Extract the (X, Y) coordinate from the center of the cell holding the provided text.  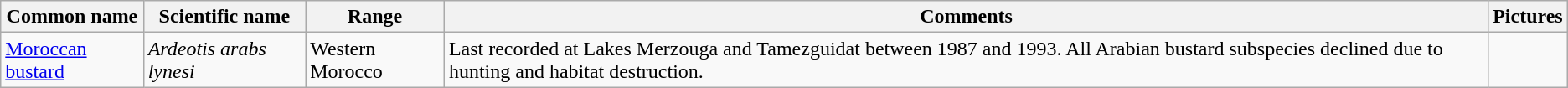
Western Morocco (375, 60)
Comments (966, 17)
Scientific name (224, 17)
Ardeotis arabs lynesi (224, 60)
Range (375, 17)
Pictures (1528, 17)
Moroccan bustard (72, 60)
Common name (72, 17)
